Output the (x, y) coordinate of the center of the cell containing the given text.  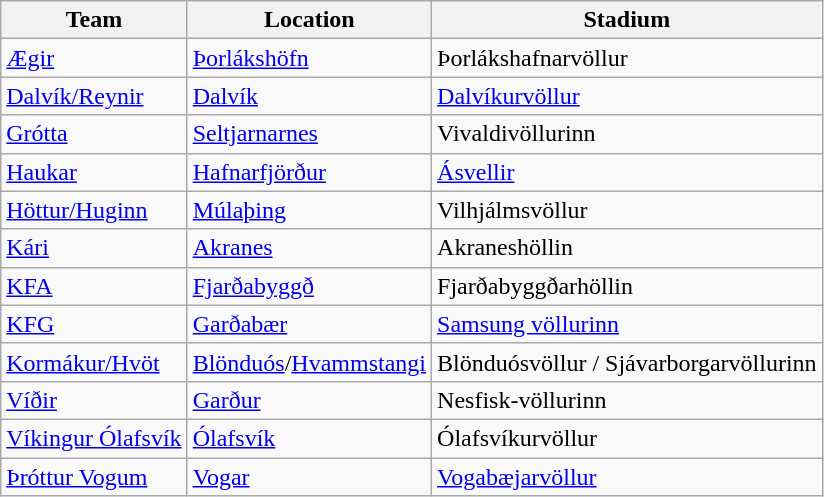
Akranes (309, 248)
Ólafsvík (309, 438)
Blönduós/Hvammstangi (309, 362)
Víðir (94, 400)
Team (94, 20)
Seltjarnarnes (309, 134)
Ólafsvíkurvöllur (628, 438)
Garðabær (309, 324)
KFG (94, 324)
Þorlákshafnarvöllur (628, 58)
Akraneshöllin (628, 248)
Þorlákshöfn (309, 58)
Kári (94, 248)
Ásvellir (628, 172)
Þróttur Vogum (94, 477)
Samsung völlurinn (628, 324)
Vogar (309, 477)
Fjarðabyggðarhöllin (628, 286)
Blönduósvöllur / Sjávarborgarvöllurinn (628, 362)
Stadium (628, 20)
Ægir (94, 58)
Vivaldivöllurinn (628, 134)
Kormákur/Hvöt (94, 362)
Nesfisk-völlurinn (628, 400)
Fjarðabyggð (309, 286)
Hafnarfjörður (309, 172)
Dalvíkurvöllur (628, 96)
Haukar (94, 172)
Víkingur Ólafsvík (94, 438)
Dalvík/Reynir (94, 96)
KFA (94, 286)
Grótta (94, 134)
Höttur/Huginn (94, 210)
Vogabæjarvöllur (628, 477)
Garður (309, 400)
Dalvík (309, 96)
Location (309, 20)
Vilhjálmsvöllur (628, 210)
Múlaþing (309, 210)
